Identify which cell holds the provided text, then report its (X, Y) central coordinate. 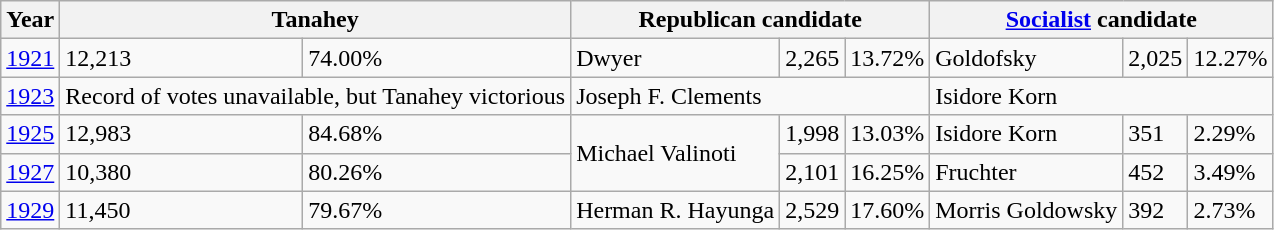
2,101 (812, 172)
17.60% (888, 210)
1927 (30, 172)
2,529 (812, 210)
84.68% (437, 134)
12,983 (182, 134)
Socialist candidate (1102, 20)
Joseph F. Clements (750, 96)
11,450 (182, 210)
13.03% (888, 134)
2,025 (1156, 58)
Republican candidate (750, 20)
13.72% (888, 58)
1,998 (812, 134)
1925 (30, 134)
79.67% (437, 210)
80.26% (437, 172)
12.27% (1230, 58)
2.29% (1230, 134)
Herman R. Hayunga (676, 210)
Record of votes unavailable, but Tanahey victorious (316, 96)
1921 (30, 58)
452 (1156, 172)
3.49% (1230, 172)
1929 (30, 210)
2,265 (812, 58)
Tanahey (316, 20)
351 (1156, 134)
10,380 (182, 172)
Dwyer (676, 58)
1923 (30, 96)
Morris Goldowsky (1026, 210)
Year (30, 20)
Michael Valinoti (676, 153)
2.73% (1230, 210)
74.00% (437, 58)
392 (1156, 210)
16.25% (888, 172)
12,213 (182, 58)
Fruchter (1026, 172)
Goldofsky (1026, 58)
